Search for the cell housing the specified text and yield its (x, y) center coordinate. 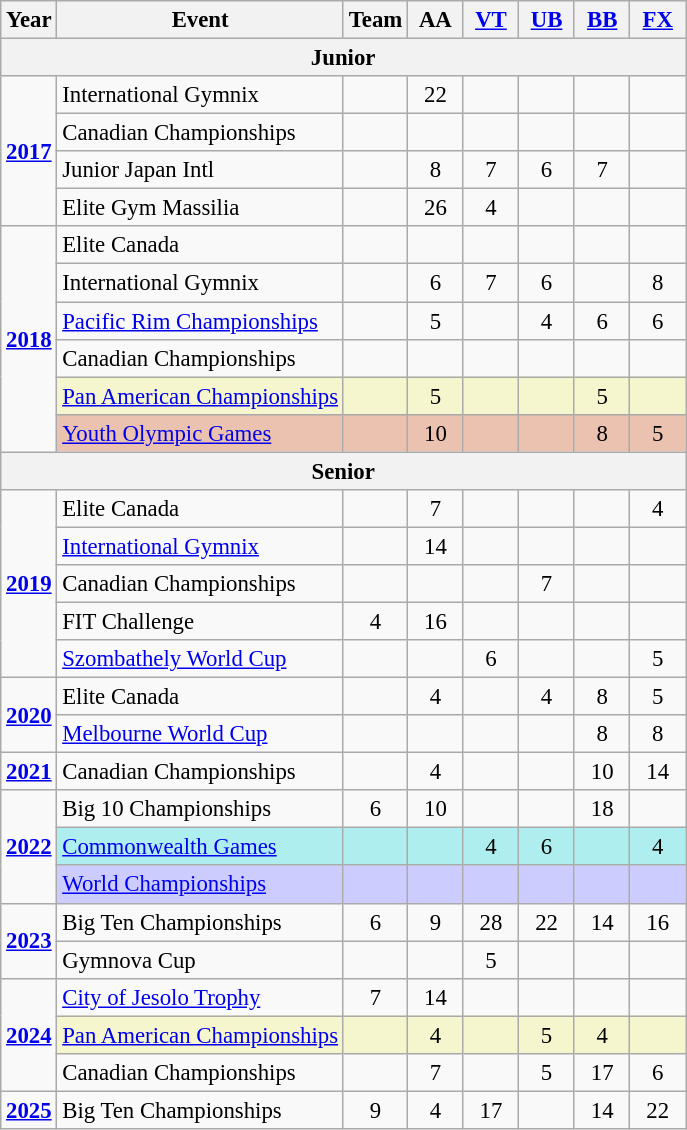
Pacific Rim Championships (200, 321)
AA (436, 20)
Gymnova Cup (200, 960)
26 (436, 208)
UB (547, 20)
2021 (29, 772)
FIT Challenge (200, 621)
2019 (29, 584)
Big 10 Championships (200, 809)
Szombathely World Cup (200, 659)
Event (200, 20)
Youth Olympic Games (200, 433)
BB (602, 20)
2024 (29, 1034)
Elite Gym Massilia (200, 208)
2018 (29, 339)
2020 (29, 716)
Junior (344, 58)
World Championships (200, 885)
VT (491, 20)
2017 (29, 151)
Team (375, 20)
28 (491, 922)
Junior Japan Intl (200, 170)
Senior (344, 471)
2023 (29, 940)
Commonwealth Games (200, 847)
18 (602, 809)
2022 (29, 846)
Year (29, 20)
2025 (29, 1110)
FX (658, 20)
City of Jesolo Trophy (200, 997)
Melbourne World Cup (200, 734)
